From the cell containing the given text, extract its center point as [x, y] coordinate. 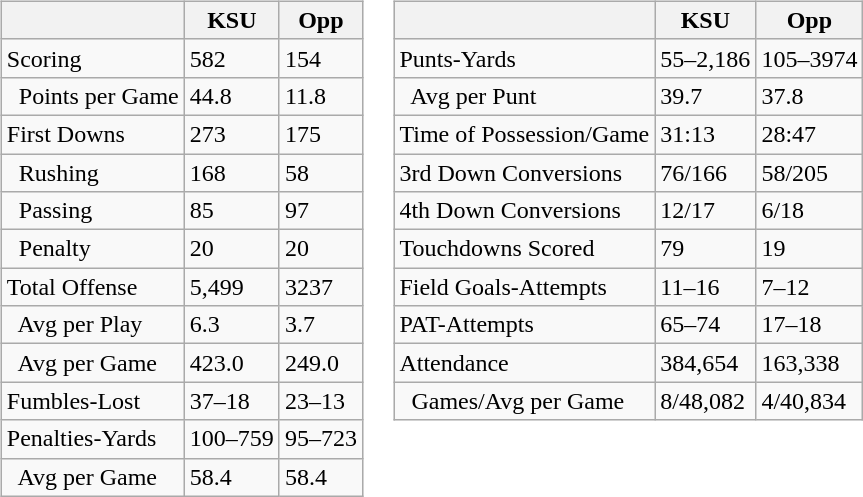
39.7 [706, 96]
Passing [92, 211]
65–74 [706, 325]
423.0 [232, 363]
582 [232, 58]
3.7 [320, 325]
249.0 [320, 363]
105–3974 [810, 58]
154 [320, 58]
28:47 [810, 134]
Fumbles-Lost [92, 401]
95–723 [320, 439]
55–2,186 [706, 58]
19 [810, 249]
37.8 [810, 96]
First Downs [92, 134]
17–18 [810, 325]
273 [232, 134]
Games/Avg per Game [524, 401]
12/17 [706, 211]
Penalties-Yards [92, 439]
Rushing [92, 173]
100–759 [232, 439]
37–18 [232, 401]
384,654 [706, 363]
58/205 [810, 173]
PAT-Attempts [524, 325]
3rd Down Conversions [524, 173]
11–16 [706, 287]
Field Goals-Attempts [524, 287]
Punts-Yards [524, 58]
168 [232, 173]
4/40,834 [810, 401]
97 [320, 211]
Penalty [92, 249]
85 [232, 211]
Avg per Punt [524, 96]
Touchdowns Scored [524, 249]
Scoring [92, 58]
7–12 [810, 287]
31:13 [706, 134]
8/48,082 [706, 401]
76/166 [706, 173]
58 [320, 173]
6.3 [232, 325]
Time of Possession/Game [524, 134]
Points per Game [92, 96]
5,499 [232, 287]
Total Offense [92, 287]
175 [320, 134]
23–13 [320, 401]
3237 [320, 287]
163,338 [810, 363]
44.8 [232, 96]
Avg per Play [92, 325]
Attendance [524, 363]
11.8 [320, 96]
6/18 [810, 211]
4th Down Conversions [524, 211]
79 [706, 249]
